Extract the (X, Y) coordinate from the center of the cell holding the provided text.  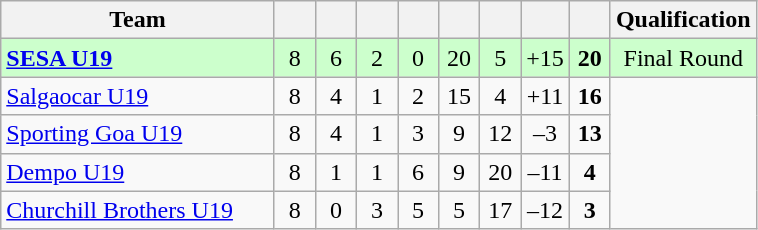
15 (460, 96)
17 (500, 210)
–11 (546, 172)
12 (500, 134)
Dempo U19 (138, 172)
SESA U19 (138, 58)
Final Round (683, 58)
Sporting Goa U19 (138, 134)
–3 (546, 134)
Qualification (683, 20)
+11 (546, 96)
Team (138, 20)
+15 (546, 58)
13 (590, 134)
Salgaocar U19 (138, 96)
16 (590, 96)
–12 (546, 210)
Churchill Brothers U19 (138, 210)
